Scan for the cell matching the given text and deliver its [X, Y] coordinate at center. 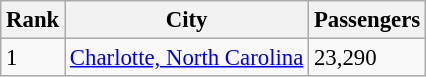
City [187, 20]
23,290 [368, 58]
Rank [33, 20]
1 [33, 58]
Passengers [368, 20]
Charlotte, North Carolina [187, 58]
